Find where the given text appears and provide that cell's center as (x, y) coordinate. 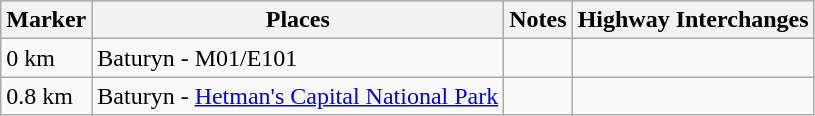
Marker (46, 20)
0.8 km (46, 96)
Notes (538, 20)
0 km (46, 58)
Baturyn - Hetman's Capital National Park (298, 96)
Baturyn - M01/E101 (298, 58)
Places (298, 20)
Highway Interchanges (693, 20)
